Detect which cell encompasses the target text, then output its (x, y) center coordinate. 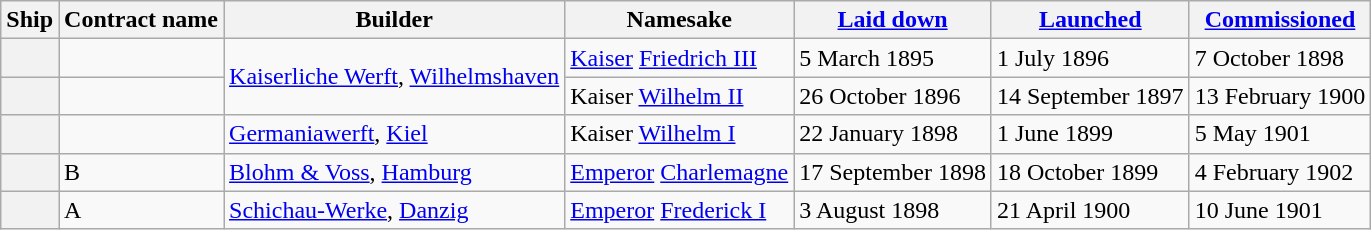
Kaiser Wilhelm I (680, 134)
26 October 1896 (893, 96)
B (142, 172)
Kaiserliche Werft, Wilhelmshaven (394, 77)
5 May 1901 (1280, 134)
10 June 1901 (1280, 210)
Namesake (680, 20)
1 July 1896 (1090, 58)
Launched (1090, 20)
Laid down (893, 20)
Builder (394, 20)
Emperor Frederick I (680, 210)
3 August 1898 (893, 210)
A (142, 210)
14 September 1897 (1090, 96)
4 February 1902 (1280, 172)
Commissioned (1280, 20)
22 January 1898 (893, 134)
18 October 1899 (1090, 172)
13 February 1900 (1280, 96)
Ship (30, 20)
Kaiser Wilhelm II (680, 96)
Contract name (142, 20)
Germaniawerft, Kiel (394, 134)
21 April 1900 (1090, 210)
Emperor Charlemagne (680, 172)
17 September 1898 (893, 172)
1 June 1899 (1090, 134)
Kaiser Friedrich III (680, 58)
Blohm & Voss, Hamburg (394, 172)
5 March 1895 (893, 58)
7 October 1898 (1280, 58)
Schichau-Werke, Danzig (394, 210)
